For the text-containing cell, return its midpoint in [X, Y] coordinate format. 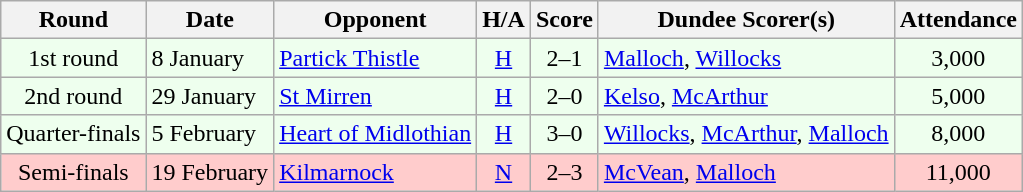
11,000 [958, 172]
8,000 [958, 134]
Partick Thistle [376, 58]
2nd round [74, 96]
Dundee Scorer(s) [746, 20]
5 February [210, 134]
3–0 [564, 134]
Willocks, McArthur, Malloch [746, 134]
3,000 [958, 58]
Malloch, Willocks [746, 58]
Attendance [958, 20]
St Mirren [376, 96]
Date [210, 20]
2–3 [564, 172]
29 January [210, 96]
Quarter-finals [74, 134]
5,000 [958, 96]
Heart of Midlothian [376, 134]
H/A [504, 20]
Score [564, 20]
Opponent [376, 20]
2–1 [564, 58]
Semi-finals [74, 172]
Round [74, 20]
19 February [210, 172]
1st round [74, 58]
8 January [210, 58]
Kelso, McArthur [746, 96]
2–0 [564, 96]
McVean, Malloch [746, 172]
N [504, 172]
Kilmarnock [376, 172]
